Identify which cell holds the provided text, then report its (X, Y) central coordinate. 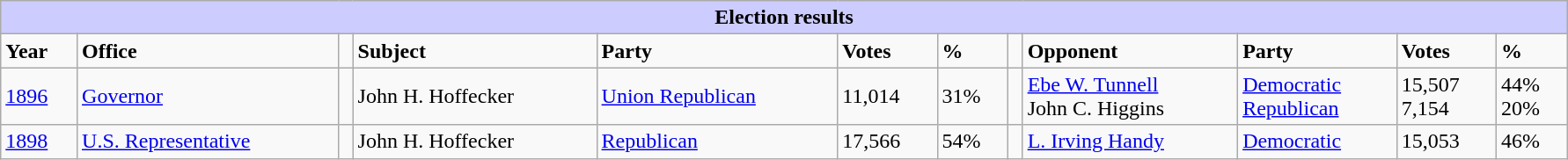
Democratic Republican (1318, 97)
Year (39, 51)
Ebe W. TunnellJohn C. Higgins (1130, 97)
54% (973, 142)
Opponent (1130, 51)
Subject (475, 51)
Democratic (1318, 142)
Governor (208, 97)
44%20% (1531, 97)
31% (973, 97)
L. Irving Handy (1130, 142)
11,014 (887, 97)
1898 (39, 142)
Republican (717, 142)
15,053 (1447, 142)
U.S. Representative (208, 142)
1896 (39, 97)
15,5077,154 (1447, 97)
Office (208, 51)
46% (1531, 142)
17,566 (887, 142)
Union Republican (717, 97)
Election results (785, 18)
